Capture the cell that displays the provided text and extract its (x, y) central coordinate. 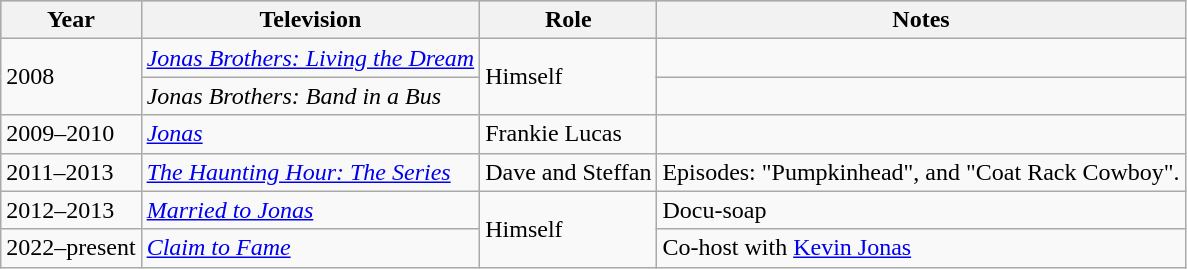
2008 (71, 77)
Married to Jonas (310, 210)
2009–2010 (71, 134)
Frankie Lucas (568, 134)
Jonas Brothers: Band in a Bus (310, 96)
2022–present (71, 248)
Role (568, 20)
Docu-soap (921, 210)
2011–2013 (71, 172)
Claim to Fame (310, 248)
Dave and Steffan (568, 172)
Year (71, 20)
Television (310, 20)
Jonas Brothers: Living the Dream (310, 58)
Co-host with Kevin Jonas (921, 248)
Notes (921, 20)
Jonas (310, 134)
The Haunting Hour: The Series (310, 172)
2012–2013 (71, 210)
Episodes: "Pumpkinhead", and "Coat Rack Cowboy". (921, 172)
